Capture the cell that displays the provided text and extract its (x, y) central coordinate. 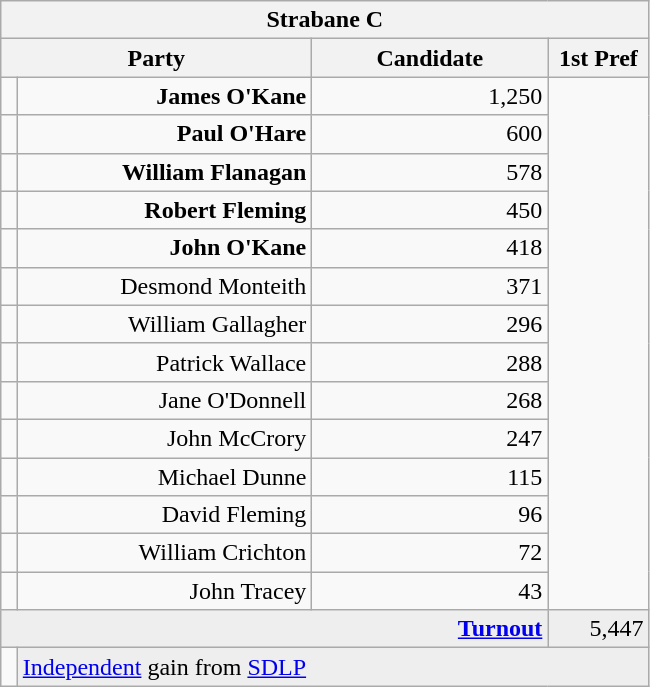
Independent gain from SDLP (333, 667)
John McCrory (164, 438)
5,447 (598, 629)
Jane O'Donnell (164, 400)
Candidate (430, 58)
Party (156, 58)
James O'Kane (164, 96)
John O'Kane (164, 248)
John Tracey (164, 591)
600 (430, 134)
418 (430, 248)
William Crichton (164, 553)
578 (430, 172)
247 (430, 438)
David Fleming (164, 515)
Robert Fleming (164, 210)
William Gallagher (164, 324)
Patrick Wallace (164, 362)
Paul O'Hare (164, 134)
371 (430, 286)
96 (430, 515)
72 (430, 553)
268 (430, 400)
296 (430, 324)
450 (430, 210)
288 (430, 362)
Strabane C (325, 20)
Turnout (274, 629)
William Flanagan (164, 172)
115 (430, 477)
1,250 (430, 96)
Michael Dunne (164, 477)
Desmond Monteith (164, 286)
1st Pref (598, 58)
43 (430, 591)
